Search for the cell housing the specified text and yield its [x, y] center coordinate. 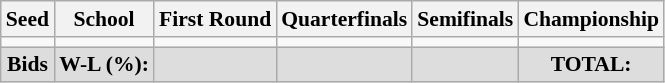
First Round [215, 19]
Quarterfinals [344, 19]
Seed [28, 19]
School [104, 19]
Championship [591, 19]
Bids [28, 65]
Semifinals [465, 19]
TOTAL: [591, 65]
W-L (%): [104, 65]
